Search for the cell housing the specified text and yield its [X, Y] center coordinate. 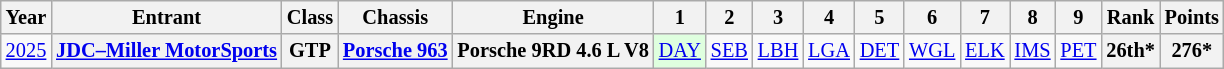
Year [26, 17]
6 [932, 17]
26th* [1130, 51]
PET [1078, 51]
9 [1078, 17]
Entrant [166, 17]
Points [1192, 17]
JDC–Miller MotorSports [166, 51]
IMS [1033, 51]
LGA [829, 51]
2 [730, 17]
2025 [26, 51]
Engine [552, 17]
SEB [730, 51]
276* [1192, 51]
WGL [932, 51]
Rank [1130, 17]
4 [829, 17]
DET [880, 51]
5 [880, 17]
LBH [778, 51]
7 [984, 17]
8 [1033, 17]
GTP [310, 51]
1 [680, 17]
Class [310, 17]
3 [778, 17]
DAY [680, 51]
Porsche 9RD 4.6 L V8 [552, 51]
Chassis [395, 17]
Porsche 963 [395, 51]
ELK [984, 51]
